Determine the [x, y] coordinate at the center of the cell enclosing the given text.  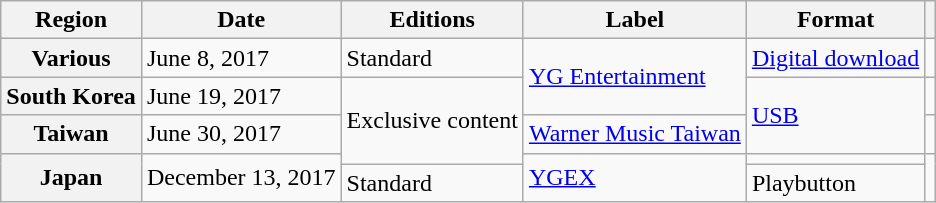
YG Entertainment [634, 77]
Japan [72, 178]
Taiwan [72, 134]
USB [835, 115]
June 30, 2017 [241, 134]
Exclusive content [432, 120]
Editions [432, 20]
Various [72, 58]
December 13, 2017 [241, 178]
YGEX [634, 178]
June 19, 2017 [241, 96]
South Korea [72, 96]
Region [72, 20]
Playbutton [835, 183]
June 8, 2017 [241, 58]
Format [835, 20]
Digital download [835, 58]
Date [241, 20]
Label [634, 20]
Warner Music Taiwan [634, 134]
